Capture the cell that displays the provided text and extract its (x, y) central coordinate. 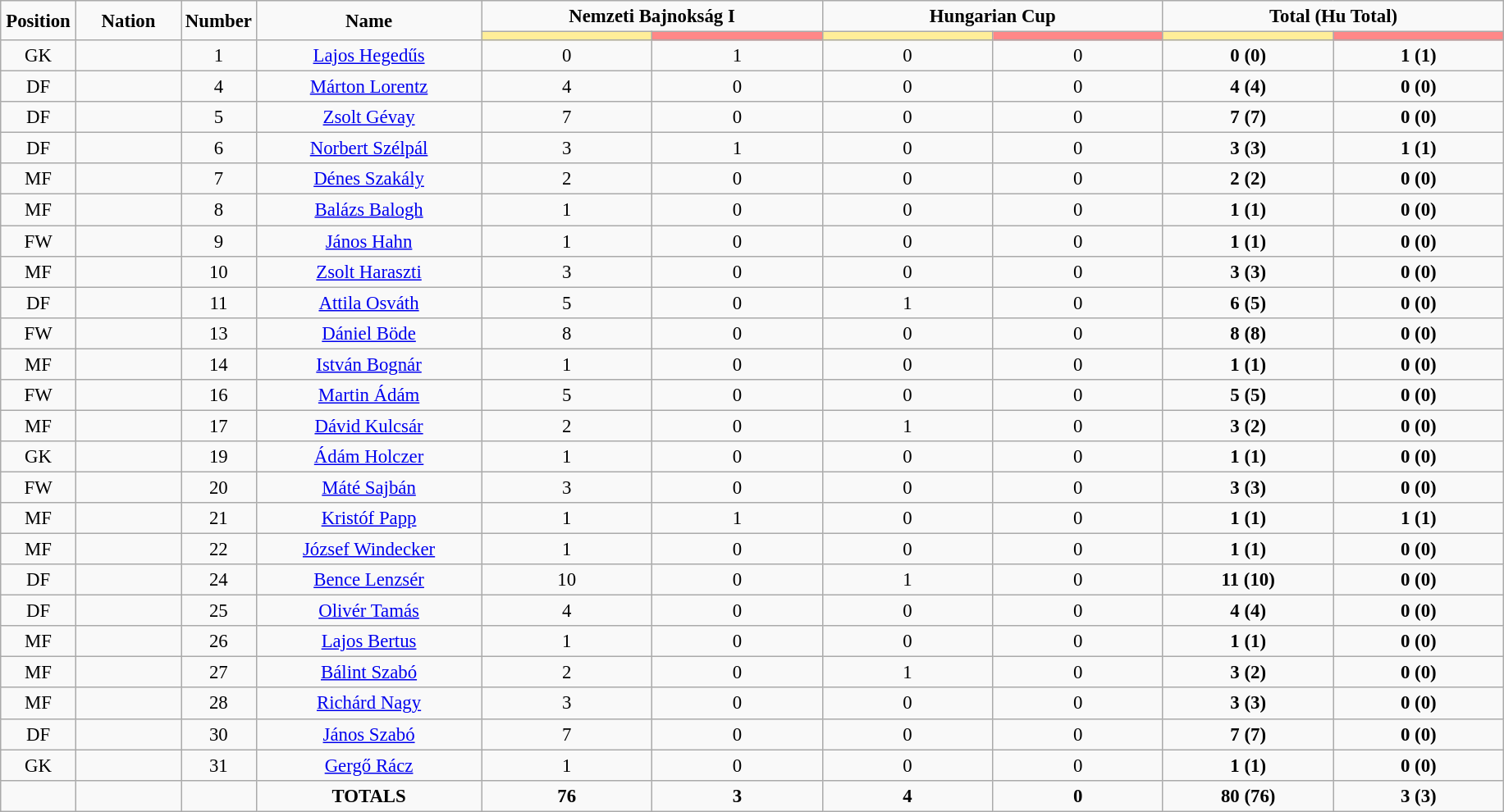
20 (219, 487)
Dávid Kulcsár (369, 426)
Number (219, 21)
Martin Ádám (369, 395)
Name (369, 21)
Lajos Bertus (369, 641)
Zsolt Haraszti (369, 271)
76 (567, 796)
30 (219, 734)
80 (76) (1248, 796)
31 (219, 765)
5 (5) (1248, 395)
Position (39, 21)
Máté Sajbán (369, 487)
Bence Lenzsér (369, 580)
13 (219, 333)
27 (219, 673)
István Bognár (369, 364)
Nemzeti Bajnokság I (651, 16)
11 (10) (1248, 580)
Gergő Rácz (369, 765)
Balázs Balogh (369, 210)
Nation (128, 21)
Dániel Böde (369, 333)
16 (219, 395)
14 (219, 364)
26 (219, 641)
Richárd Nagy (369, 704)
6 (5) (1248, 303)
19 (219, 457)
8 (8) (1248, 333)
Norbert Szélpál (369, 148)
János Hahn (369, 241)
17 (219, 426)
Total (Hu Total) (1333, 16)
6 (219, 148)
24 (219, 580)
Lajos Hegedűs (369, 56)
TOTALS (369, 796)
Hungarian Cup (993, 16)
2 (2) (1248, 180)
Ádám Holczer (369, 457)
9 (219, 241)
János Szabó (369, 734)
Kristóf Papp (369, 518)
Attila Osváth (369, 303)
11 (219, 303)
22 (219, 550)
Bálint Szabó (369, 673)
Olivér Tamás (369, 611)
21 (219, 518)
Zsolt Gévay (369, 117)
József Windecker (369, 550)
25 (219, 611)
Dénes Szakály (369, 180)
28 (219, 704)
Márton Lorentz (369, 87)
